Find where the given text appears and provide that cell's center as [X, Y] coordinate. 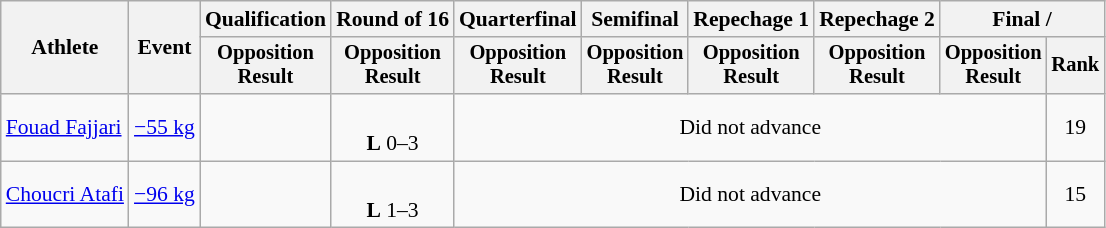
Repechage 2 [877, 19]
−96 kg [164, 194]
Rank [1076, 66]
Choucri Atafi [65, 194]
Round of 16 [392, 19]
Athlete [65, 48]
Repechage 1 [751, 19]
−55 kg [164, 128]
Fouad Fajjari [65, 128]
Quarterfinal [518, 19]
Final / [1022, 19]
15 [1076, 194]
L 1–3 [392, 194]
Event [164, 48]
Qualification [266, 19]
19 [1076, 128]
Semifinal [636, 19]
L 0–3 [392, 128]
